From the cell containing the given text, extract its center point as [x, y] coordinate. 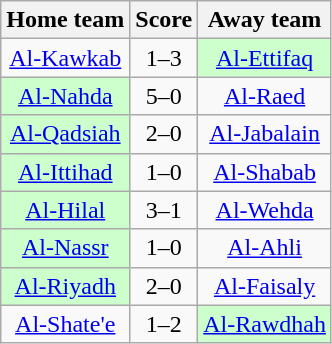
Al-Shate'e [66, 324]
Al-Faisaly [265, 286]
Al-Nassr [66, 248]
Al-Qadsiah [66, 134]
Al-Rawdhah [265, 324]
Al-Ittihad [66, 172]
Al-Hilal [66, 210]
Al-Jabalain [265, 134]
Away team [265, 20]
Al-Ettifaq [265, 58]
Al-Ahli [265, 248]
1–2 [164, 324]
Al-Kawkab [66, 58]
5–0 [164, 96]
Al-Riyadh [66, 286]
1–3 [164, 58]
3–1 [164, 210]
Score [164, 20]
Al-Nahda [66, 96]
Al-Wehda [265, 210]
Al-Shabab [265, 172]
Home team [66, 20]
Al-Raed [265, 96]
